Scan for the cell matching the given text and deliver its [x, y] coordinate at center. 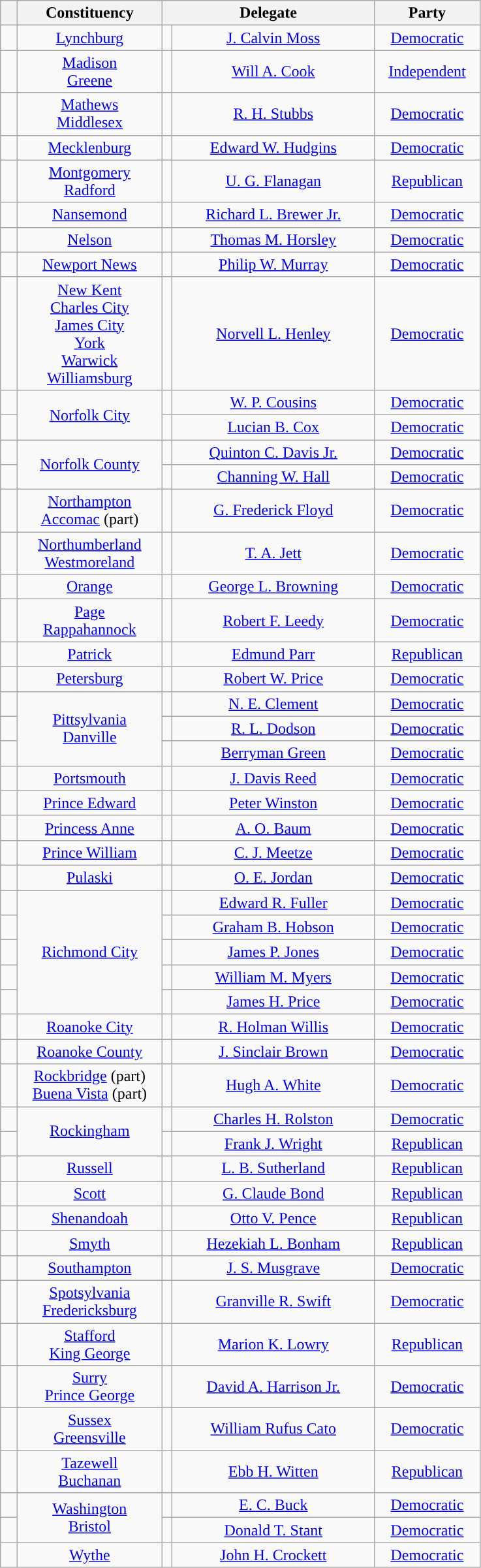
TazewellBuchanan [90, 1471]
T. A. Jett [273, 554]
C. J. Meetze [273, 853]
Prince Edward [90, 803]
SussexGreensville [90, 1430]
Will A. Cook [273, 72]
Prince William [90, 853]
Constituency [90, 13]
R. Holman Willis [273, 1027]
MontgomeryRadford [90, 181]
Princess Anne [90, 828]
Edmund Parr [273, 654]
William Rufus Cato [273, 1430]
J. Calvin Moss [273, 38]
WashingtonBristol [90, 1518]
Quinton C. Davis Jr. [273, 452]
Charles H. Rolston [273, 1119]
J. S. Musgrave [273, 1268]
Rockbridge (part)Buena Vista (part) [90, 1085]
L. B. Sutherland [273, 1168]
Independent [427, 72]
Edward R. Fuller [273, 903]
Norfolk City [90, 415]
William M. Myers [273, 977]
MathewsMiddlesex [90, 114]
Ebb H. Witten [273, 1471]
J. Sinclair Brown [273, 1052]
N. E. Clement [273, 704]
SurryPrince George [90, 1387]
O. E. Jordan [273, 877]
George L. Browning [273, 587]
MadisonGreene [90, 72]
John H. Crockett [273, 1555]
Mecklenburg [90, 148]
David A. Harrison Jr. [273, 1387]
Pulaski [90, 877]
U. G. Flanagan [273, 181]
Robert W. Price [273, 679]
Petersburg [90, 679]
Thomas M. Horsley [273, 240]
SpotsylvaniaFredericksburg [90, 1302]
Norvell L. Henley [273, 333]
Hezekiah L. Bonham [273, 1243]
Shenandoah [90, 1218]
NorthumberlandWestmoreland [90, 554]
Smyth [90, 1243]
Graham B. Hobson [273, 928]
A. O. Baum [273, 828]
James H. Price [273, 1002]
StaffordKing George [90, 1343]
Channing W. Hall [273, 477]
Roanoke City [90, 1027]
Party [427, 13]
G. Claude Bond [273, 1193]
Rockingham [90, 1131]
Frank J. Wright [273, 1144]
R. L. Dodson [273, 729]
Newport News [90, 264]
Nansemond [90, 215]
Nelson [90, 240]
Granville R. Swift [273, 1302]
E. C. Buck [273, 1505]
Southampton [90, 1268]
PittsylvaniaDanville [90, 729]
Peter Winston [273, 803]
Robert F. Leedy [273, 620]
Hugh A. White [273, 1085]
New KentCharles CityJames CityYorkWarwickWilliamsburg [90, 333]
Marion K. Lowry [273, 1343]
Edward W. Hudgins [273, 148]
NorthamptonAccomac (part) [90, 510]
Delegate [268, 13]
Richmond City [90, 952]
Russell [90, 1168]
Orange [90, 587]
Lynchburg [90, 38]
Richard L. Brewer Jr. [273, 215]
Donald T. Stant [273, 1530]
R. H. Stubbs [273, 114]
Roanoke County [90, 1052]
Scott [90, 1193]
Philip W. Murray [273, 264]
J. Davis Reed [273, 778]
G. Frederick Floyd [273, 510]
Otto V. Pence [273, 1218]
Patrick [90, 654]
Lucian B. Cox [273, 427]
PageRappahannock [90, 620]
James P. Jones [273, 952]
Berryman Green [273, 753]
W. P. Cousins [273, 402]
Wythe [90, 1555]
Norfolk County [90, 465]
Portsmouth [90, 778]
